Locate the cell with the specified text and output its [x, y] center coordinate. 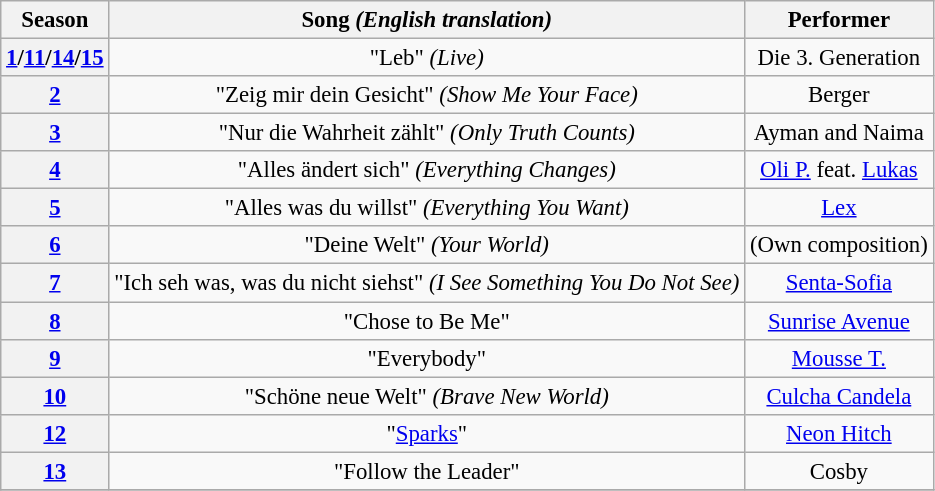
Cosby [839, 471]
Performer [839, 20]
10 [55, 396]
Season [55, 20]
"Leb" (Live) [427, 58]
"Alles was du willst" (Everything You Want) [427, 208]
"Deine Welt" (Your World) [427, 245]
1/11/14/15 [55, 58]
Neon Hitch [839, 433]
Mousse T. [839, 358]
Die 3. Generation [839, 58]
"Ich seh was, was du nicht siehst" (I See Something You Do Not See) [427, 283]
8 [55, 321]
"Nur die Wahrheit zählt" (Only Truth Counts) [427, 133]
12 [55, 433]
"Follow the Leader" [427, 471]
Lex [839, 208]
(Own composition) [839, 245]
Sunrise Avenue [839, 321]
Song (English translation) [427, 20]
13 [55, 471]
4 [55, 170]
"Sparks" [427, 433]
Culcha Candela [839, 396]
2 [55, 95]
Senta-Sofia [839, 283]
Oli P. feat. Lukas [839, 170]
Berger [839, 95]
6 [55, 245]
"Alles ändert sich" (Everything Changes) [427, 170]
7 [55, 283]
Ayman and Naima [839, 133]
"Chose to Be Me" [427, 321]
"Schöne neue Welt" (Brave New World) [427, 396]
3 [55, 133]
5 [55, 208]
"Zeig mir dein Gesicht" (Show Me Your Face) [427, 95]
"Everybody" [427, 358]
9 [55, 358]
